Detect which cell encompasses the target text, then output its [x, y] center coordinate. 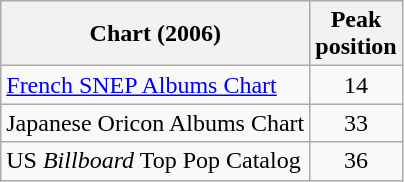
14 [356, 85]
Chart (2006) [156, 34]
36 [356, 161]
US Billboard Top Pop Catalog [156, 161]
33 [356, 123]
French SNEP Albums Chart [156, 85]
Japanese Oricon Albums Chart [156, 123]
Peakposition [356, 34]
